From the cell containing the given text, extract its center point as (x, y) coordinate. 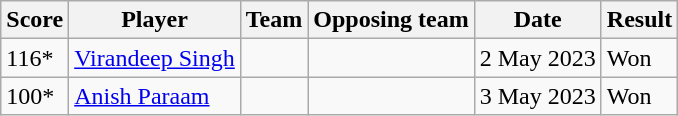
Team (274, 20)
3 May 2023 (538, 96)
Virandeep Singh (155, 58)
2 May 2023 (538, 58)
Date (538, 20)
Opposing team (391, 20)
100* (35, 96)
Player (155, 20)
Score (35, 20)
Anish Paraam (155, 96)
Result (639, 20)
116* (35, 58)
